Output the [x, y] coordinate of the center of the cell containing the given text.  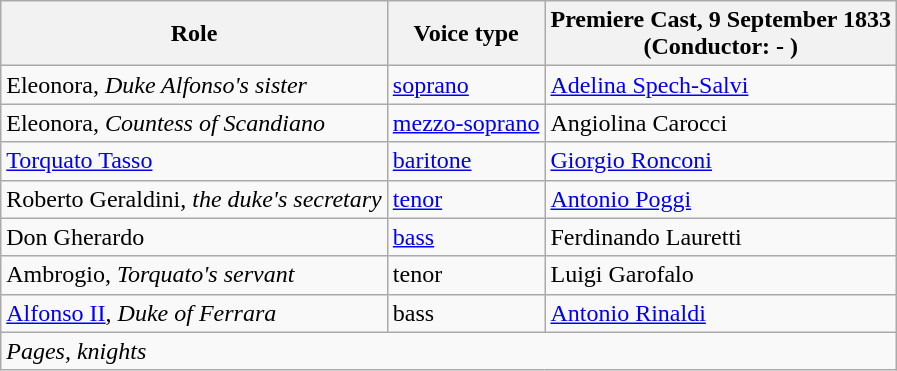
Angiolina Carocci [721, 123]
Giorgio Ronconi [721, 161]
Eleonora, Duke Alfonso's sister [194, 85]
Adelina Spech-Salvi [721, 85]
Pages, knights [449, 351]
Eleonora, Countess of Scandiano [194, 123]
Antonio Rinaldi [721, 313]
Ambrogio, Torquato's servant [194, 275]
Premiere Cast, 9 September 1833(Conductor: - ) [721, 34]
soprano [466, 85]
Role [194, 34]
Alfonso II, Duke of Ferrara [194, 313]
Luigi Garofalo [721, 275]
Don Gherardo [194, 237]
baritone [466, 161]
Voice type [466, 34]
Antonio Poggi [721, 199]
mezzo-soprano [466, 123]
Ferdinando Lauretti [721, 237]
Roberto Geraldini, the duke's secretary [194, 199]
Torquato Tasso [194, 161]
